Output the (x, y) coordinate of the center of the cell containing the given text.  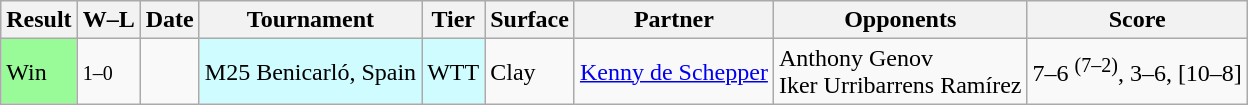
Win (39, 72)
Result (39, 20)
Tier (454, 20)
Kenny de Schepper (674, 72)
WTT (454, 72)
Tournament (310, 20)
Surface (530, 20)
Anthony Genov Iker Urribarrens Ramírez (900, 72)
W–L (108, 20)
Partner (674, 20)
Clay (530, 72)
Score (1137, 20)
Date (170, 20)
7–6 (7–2), 3–6, [10–8] (1137, 72)
1–0 (108, 72)
M25 Benicarló, Spain (310, 72)
Opponents (900, 20)
